Provide the (x, y) coordinate of the cell's center where the given text is located.  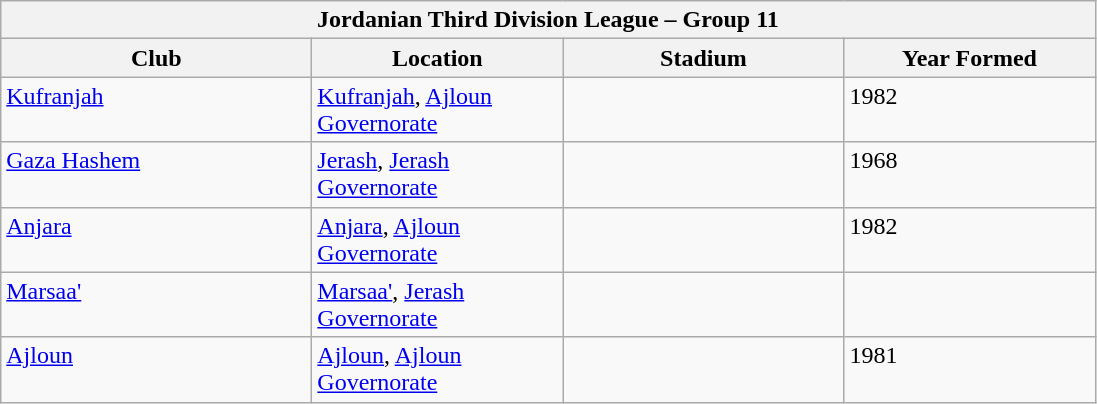
Anjara (156, 240)
Ajloun, Ajloun Governorate (438, 370)
Anjara, Ajloun Governorate (438, 240)
Kufranjah (156, 110)
Club (156, 58)
Ajloun (156, 370)
Kufranjah, Ajloun Governorate (438, 110)
Year Formed (970, 58)
Location (438, 58)
Marsaa' (156, 304)
1968 (970, 174)
Gaza Hashem (156, 174)
Stadium (704, 58)
Marsaa', Jerash Governorate (438, 304)
1981 (970, 370)
Jordanian Third Division League – Group 11 (548, 20)
Jerash, Jerash Governorate (438, 174)
